Return the [X, Y] coordinate for the center point of the cell that contains the specified text.  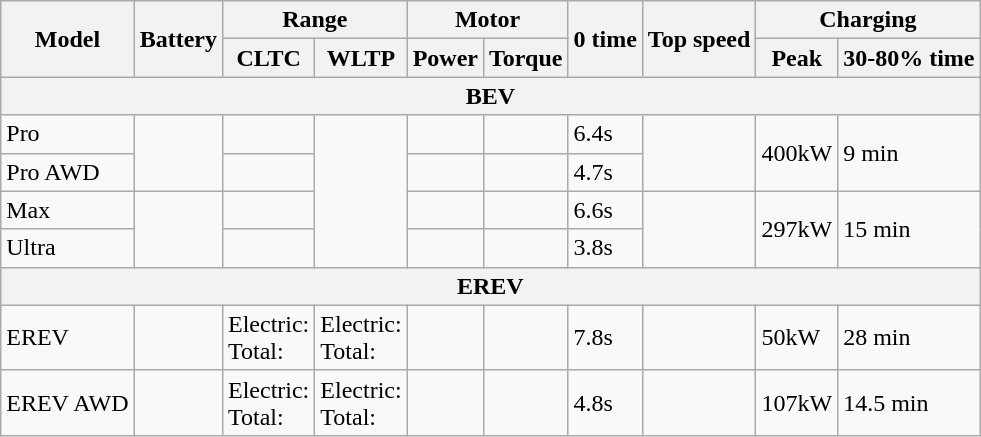
Pro AWD [68, 172]
Model [68, 39]
50kW [797, 338]
4.8s [605, 402]
Power [445, 58]
Pro [68, 134]
Ultra [68, 248]
Motor [488, 20]
Torque [526, 58]
Max [68, 210]
Top speed [699, 39]
Peak [797, 58]
6.6s [605, 210]
30-80% time [909, 58]
0 time [605, 39]
297kW [797, 229]
Range [314, 20]
WLTP [361, 58]
400kW [797, 153]
3.8s [605, 248]
107kW [797, 402]
4.7s [605, 172]
9 min [909, 153]
15 min [909, 229]
Charging [868, 20]
Battery [178, 39]
EREV AWD [68, 402]
14.5 min [909, 402]
6.4s [605, 134]
BEV [490, 96]
28 min [909, 338]
7.8s [605, 338]
CLTC [268, 58]
